Return [X, Y] of the center of cell containing provided text 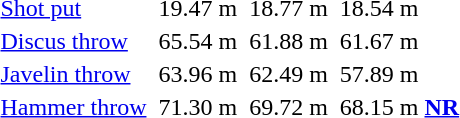
61.88 m [289, 41]
61.67 m [399, 41]
62.49 m [289, 74]
63.96 m [198, 74]
65.54 m [198, 41]
57.89 m [399, 74]
